Find where the given text appears and provide that cell's center as (x, y) coordinate. 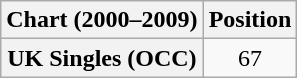
67 (250, 58)
Position (250, 20)
UK Singles (OCC) (102, 58)
Chart (2000–2009) (102, 20)
